Search for the cell housing the specified text and yield its [X, Y] center coordinate. 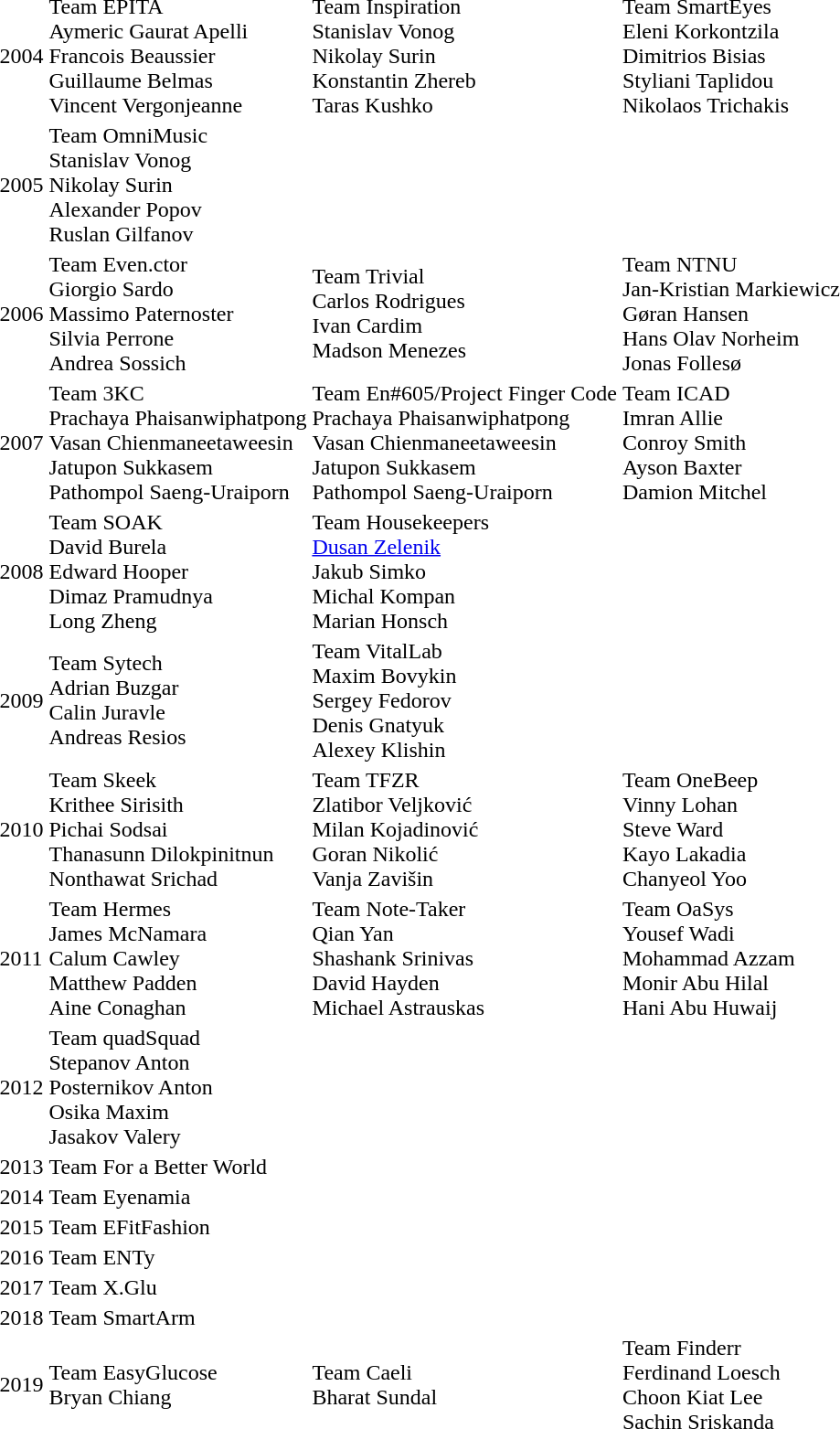
Team En#605/Project Finger CodePrachaya PhaisanwiphatpongVasan ChienmaneetaweesinJatupon SukkasemPathompol Saeng-Uraiporn [464, 443]
Team 3KCPrachaya PhaisanwiphatpongVasan ChienmaneetaweesinJatupon SukkasemPathompol Saeng-Uraiporn [177, 443]
Team VitalLabMaxim BovykinSergey FedorovDenis GnatyukAlexey Klishin [464, 700]
Team SOAKDavid BurelaEdward HooperDimaz PramudnyaLong Zheng [177, 571]
Team HermesJames McNamaraCalum CawleyMatthew PaddenAine Conaghan [177, 958]
Team SytechAdrian BuzgarCalin JuravleAndreas Resios [177, 700]
Team For a Better World [177, 1167]
Team Even.ctorGiorgio SardoMassimo PaternosterSilvia PerroneAndrea Sossich [177, 314]
Team Skeek Krithee SirisithPichai SodsaiThanasunn DilokpinitnunNonthawat Srichad [177, 829]
Team HousekeepersDusan ZelenikJakub SimkoMichal KompanMarian Honsch [464, 571]
Team X.Glu [177, 1287]
Team quadSquadStepanov AntonPosternikov AntonOsika MaximJasakov Valery [177, 1087]
Team TFZR Zlatibor VeljkovićMilan KojadinovićGoran NikolićVanja Zavišin [464, 829]
Team ENTy [177, 1257]
Team OmniMusic Stanislav Vonog Nikolay Surin Alexander Popov Ruslan Gilfanov [177, 185]
Team SmartArm [177, 1317]
Team Note-TakerQian YanShashank SrinivasDavid HaydenMichael Astrauskas [464, 958]
Team EFitFashion [177, 1227]
Team Eyenamia [177, 1197]
Team TrivialCarlos RodriguesIvan CardimMadson Menezes [464, 314]
